Locate the cell with the specified text and output its [X, Y] center coordinate. 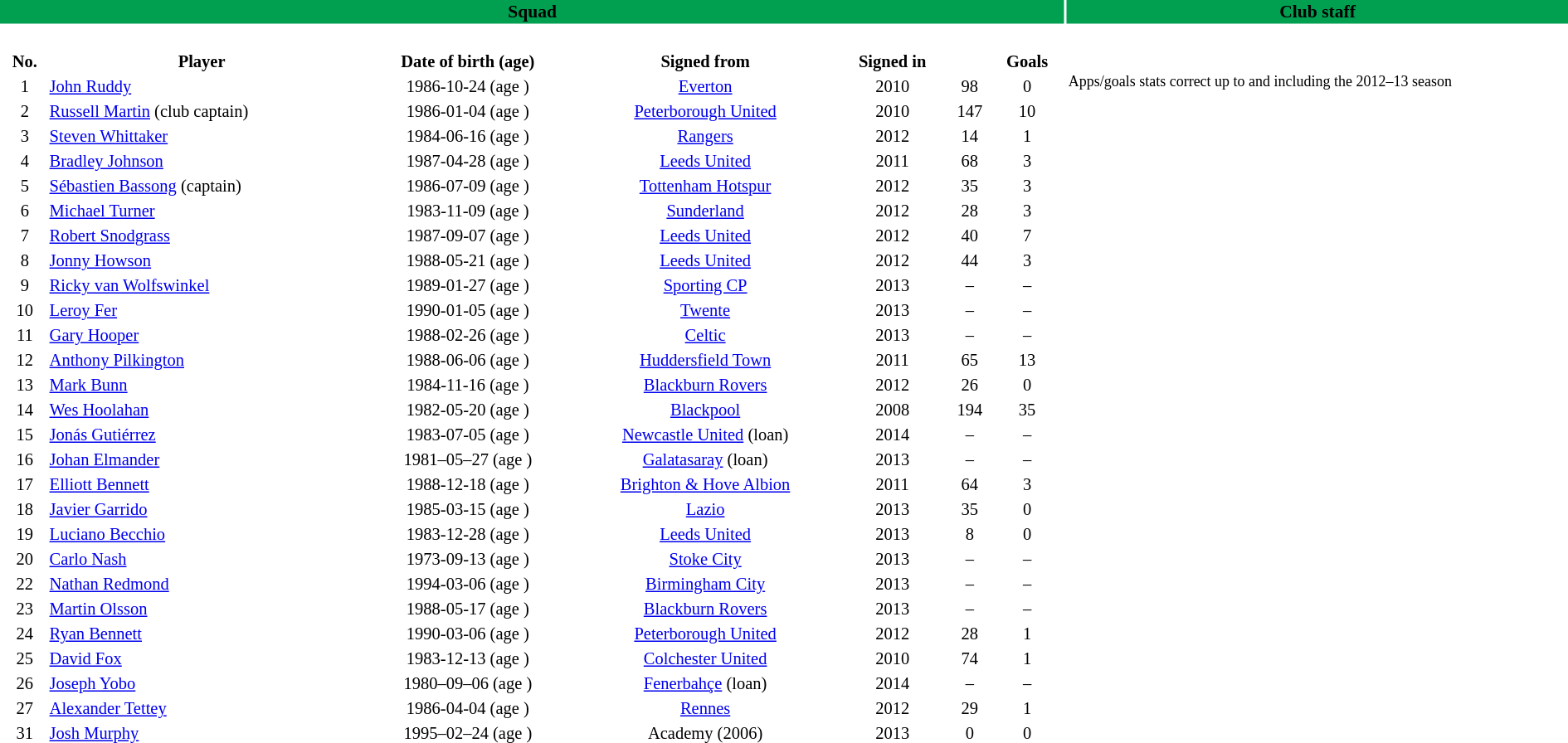
Luciano Becchio [202, 536]
Stoke City [705, 561]
No. [25, 63]
1973-09-13 (age ) [468, 561]
Rennes [705, 710]
17 [25, 486]
2008 [893, 411]
5 [25, 187]
20 [25, 561]
Leroy Fer [202, 312]
Colchester United [705, 660]
Martin Olsson [202, 610]
1988-02-26 (age ) [468, 337]
44 [969, 262]
Rangers [705, 138]
1983-12-28 (age ) [468, 536]
Blackpool [705, 411]
1988-06-06 (age ) [468, 362]
Mark Bunn [202, 386]
Huddersfield Town [705, 362]
Johan Elmander [202, 461]
Club staff [1317, 12]
1990-03-06 (age ) [468, 635]
15 [25, 436]
11 [25, 337]
Celtic [705, 337]
Wes Hoolahan [202, 411]
David Fox [202, 660]
1990-01-05 (age ) [468, 312]
29 [969, 710]
Robert Snodgrass [202, 237]
Signed in [893, 63]
Javier Garrido [202, 511]
2 [25, 113]
Bradley Johnson [202, 163]
27 [25, 710]
Sunderland [705, 212]
Birmingham City [705, 585]
1984-11-16 (age ) [468, 386]
23 [25, 610]
1983-11-09 (age ) [468, 212]
16 [25, 461]
1994-03-06 (age ) [468, 585]
Michael Turner [202, 212]
Gary Hooper [202, 337]
9 [25, 287]
Goals [1027, 63]
Tottenham Hotspur [705, 187]
25 [25, 660]
22 [25, 585]
1987-09-07 (age ) [468, 237]
Twente [705, 312]
1984-06-16 (age ) [468, 138]
1986-04-04 (age ) [468, 710]
Joseph Yobo [202, 685]
4 [25, 163]
Russell Martin (club captain) [202, 113]
1988-12-18 (age ) [468, 486]
12 [25, 362]
1988-05-21 (age ) [468, 262]
Ricky van Wolfswinkel [202, 287]
Galatasaray (loan) [705, 461]
1980–09–06 (age ) [468, 685]
Signed from [705, 63]
1983-07-05 (age ) [468, 436]
74 [969, 660]
1988-05-17 (age ) [468, 610]
Ryan Bennett [202, 635]
1986-07-09 (age ) [468, 187]
24 [25, 635]
1987-04-28 (age ) [468, 163]
1985-03-15 (age ) [468, 511]
John Ruddy [202, 88]
Jonás Gutiérrez [202, 436]
1983-12-13 (age ) [468, 660]
18 [25, 511]
Carlo Nash [202, 561]
1986-01-04 (age ) [468, 113]
Player [202, 63]
Fenerbahçe (loan) [705, 685]
Elliott Bennett [202, 486]
Everton [705, 88]
Sporting CP [705, 287]
Jonny Howson [202, 262]
1981–05–27 (age ) [468, 461]
1982-05-20 (age ) [468, 411]
Sébastien Bassong (captain) [202, 187]
Squad [533, 12]
98 [969, 88]
Newcastle United (loan) [705, 436]
Anthony Pilkington [202, 362]
64 [969, 486]
65 [969, 362]
40 [969, 237]
68 [969, 163]
Date of birth (age) [468, 63]
6 [25, 212]
147 [969, 113]
Steven Whittaker [202, 138]
194 [969, 411]
Brighton & Hove Albion [705, 486]
Nathan Redmond [202, 585]
1986-10-24 (age ) [468, 88]
Alexander Tettey [202, 710]
19 [25, 536]
Lazio [705, 511]
1989-01-27 (age ) [468, 287]
